Return the (x, y) coordinate for the center point of the cell that contains the specified text.  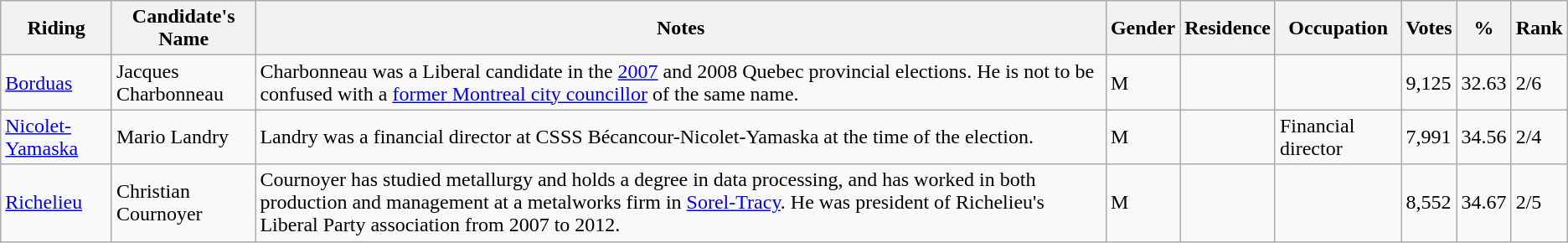
Occupation (1338, 28)
34.56 (1484, 137)
Financial director (1338, 137)
32.63 (1484, 82)
2/5 (1540, 203)
Rank (1540, 28)
2/4 (1540, 137)
Candidate's Name (183, 28)
Borduas (57, 82)
2/6 (1540, 82)
9,125 (1429, 82)
% (1484, 28)
Gender (1142, 28)
Notes (680, 28)
Votes (1429, 28)
Residence (1228, 28)
Nicolet-Yamaska (57, 137)
7,991 (1429, 137)
Jacques Charbonneau (183, 82)
Riding (57, 28)
Landry was a financial director at CSSS Bécancour-Nicolet-Yamaska at the time of the election. (680, 137)
Mario Landry (183, 137)
34.67 (1484, 203)
Christian Cournoyer (183, 203)
8,552 (1429, 203)
Richelieu (57, 203)
